Return the (x, y) coordinate for the center point of the cell that contains the specified text.  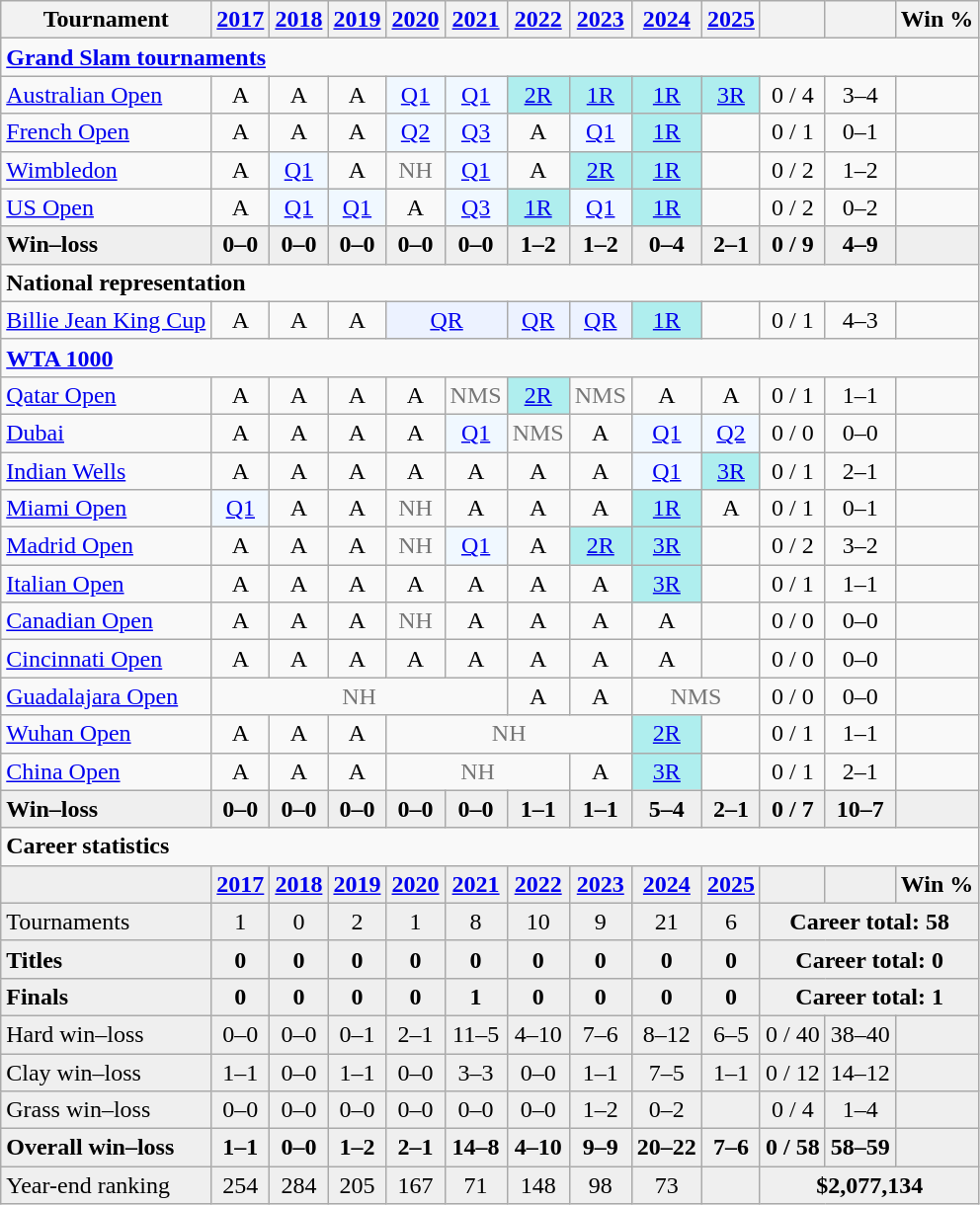
$2,077,134 (869, 1185)
0 / 40 (792, 1034)
254 (241, 1185)
Italian Open (107, 584)
0 / 58 (792, 1148)
Wimbledon (107, 170)
Career total: 0 (869, 959)
8–12 (666, 1034)
Miami Open (107, 509)
Qatar Open (107, 395)
Grass win–loss (107, 1110)
3–3 (476, 1072)
14–8 (476, 1148)
Billie Jean King Cup (107, 320)
Clay win–loss (107, 1072)
Cincinnati Open (107, 659)
9 (601, 922)
3–2 (859, 546)
10 (537, 922)
21 (666, 922)
China Open (107, 771)
4–3 (859, 320)
0 / 9 (792, 245)
4–9 (859, 245)
Canadian Open (107, 621)
Hard win–loss (107, 1034)
38–40 (859, 1034)
Wuhan Open (107, 734)
Guadalajara Open (107, 696)
3–4 (859, 95)
205 (358, 1185)
20–22 (666, 1148)
6–5 (731, 1034)
2 (358, 922)
Career total: 1 (869, 997)
9–9 (601, 1148)
148 (537, 1185)
98 (601, 1185)
Tournament (107, 20)
167 (415, 1185)
0–4 (666, 245)
0 / 7 (792, 809)
Grand Slam tournaments (490, 57)
73 (666, 1185)
National representation (490, 282)
WTA 1000 (490, 358)
Career total: 58 (869, 922)
284 (298, 1185)
Career statistics (490, 846)
Titles (107, 959)
1–4 (859, 1110)
7–5 (666, 1072)
Finals (107, 997)
6 (731, 922)
11–5 (476, 1034)
58–59 (859, 1148)
8 (476, 922)
Overall win–loss (107, 1148)
Dubai (107, 433)
US Open (107, 207)
10–7 (859, 809)
Australian Open (107, 95)
Madrid Open (107, 546)
Year-end ranking (107, 1185)
Indian Wells (107, 471)
0 / 12 (792, 1072)
5–4 (666, 809)
French Open (107, 132)
14–12 (859, 1072)
71 (476, 1185)
Tournaments (107, 922)
